Output the [X, Y] coordinate of the center of the cell containing the given text.  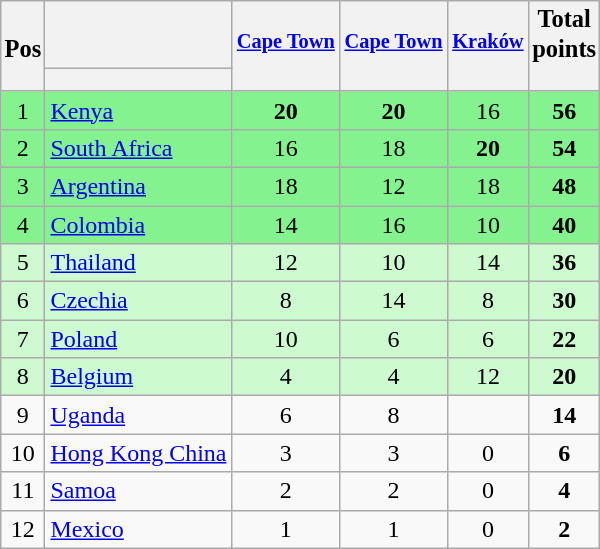
30 [564, 301]
48 [564, 186]
Poland [138, 339]
South Africa [138, 148]
Kraków [488, 35]
56 [564, 110]
Hong Kong China [138, 453]
36 [564, 263]
Argentina [138, 186]
54 [564, 148]
Pos [23, 35]
Colombia [138, 225]
Mexico [138, 529]
22 [564, 339]
Kenya [138, 110]
7 [23, 339]
Totalpoints [564, 35]
Samoa [138, 491]
Uganda [138, 415]
Thailand [138, 263]
Belgium [138, 377]
11 [23, 491]
5 [23, 263]
Czechia [138, 301]
9 [23, 415]
40 [564, 225]
